Return [X, Y] of the center of cell containing provided text 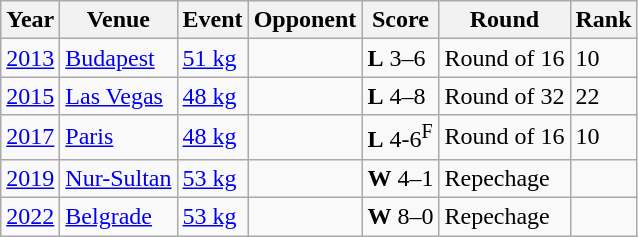
Event [212, 20]
Las Vegas [118, 96]
Round [504, 20]
Score [400, 20]
Opponent [305, 20]
51 kg [212, 58]
L 4-6F [400, 138]
2022 [30, 217]
Year [30, 20]
Belgrade [118, 217]
2013 [30, 58]
W 8–0 [400, 217]
W 4–1 [400, 178]
Venue [118, 20]
Nur-Sultan [118, 178]
2017 [30, 138]
Rank [604, 20]
2019 [30, 178]
L 3–6 [400, 58]
22 [604, 96]
Paris [118, 138]
Round of 32 [504, 96]
Budapest [118, 58]
2015 [30, 96]
L 4–8 [400, 96]
